Detect which cell encompasses the target text, then output its [X, Y] center coordinate. 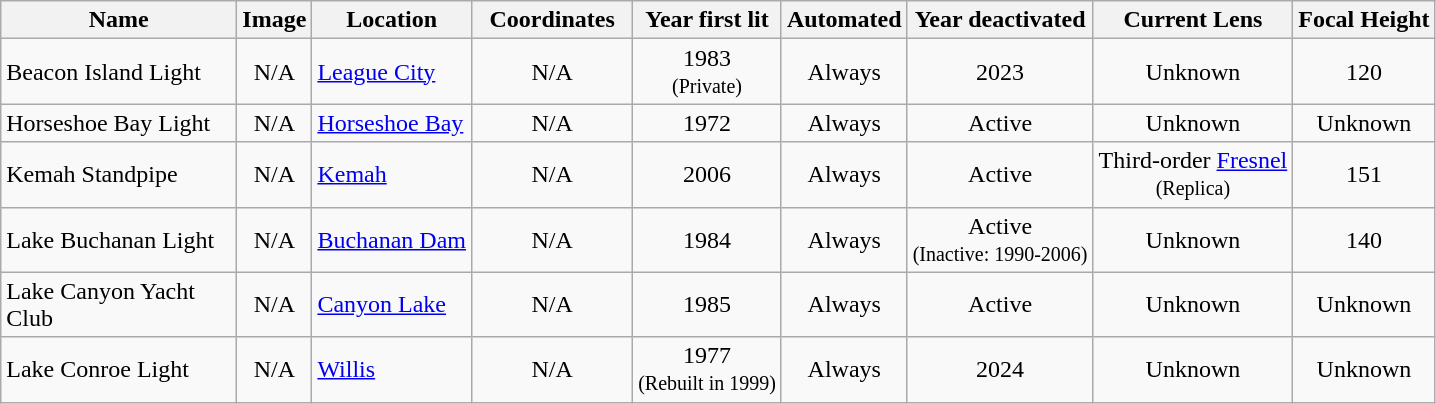
Automated [844, 20]
Horseshoe Bay Light [119, 123]
Name [119, 20]
151 [1364, 174]
Canyon Lake [392, 304]
Coordinates [552, 20]
2006 [708, 174]
120 [1364, 72]
League City [392, 72]
Willis [392, 370]
Lake Buchanan Light [119, 240]
Year deactivated [1000, 20]
1983(Private) [708, 72]
Active(Inactive: 1990-2006) [1000, 240]
Focal Height [1364, 20]
Horseshoe Bay [392, 123]
Kemah [392, 174]
2023 [1000, 72]
Year first lit [708, 20]
140 [1364, 240]
Lake Conroe Light [119, 370]
Beacon Island Light [119, 72]
Kemah Standpipe [119, 174]
Image [274, 20]
Third-order Fresnel(Replica) [1193, 174]
1972 [708, 123]
Lake Canyon Yacht Club [119, 304]
1984 [708, 240]
1985 [708, 304]
Current Lens [1193, 20]
Location [392, 20]
1977(Rebuilt in 1999) [708, 370]
2024 [1000, 370]
Buchanan Dam [392, 240]
